Scan for the cell matching the given text and deliver its (X, Y) coordinate at center. 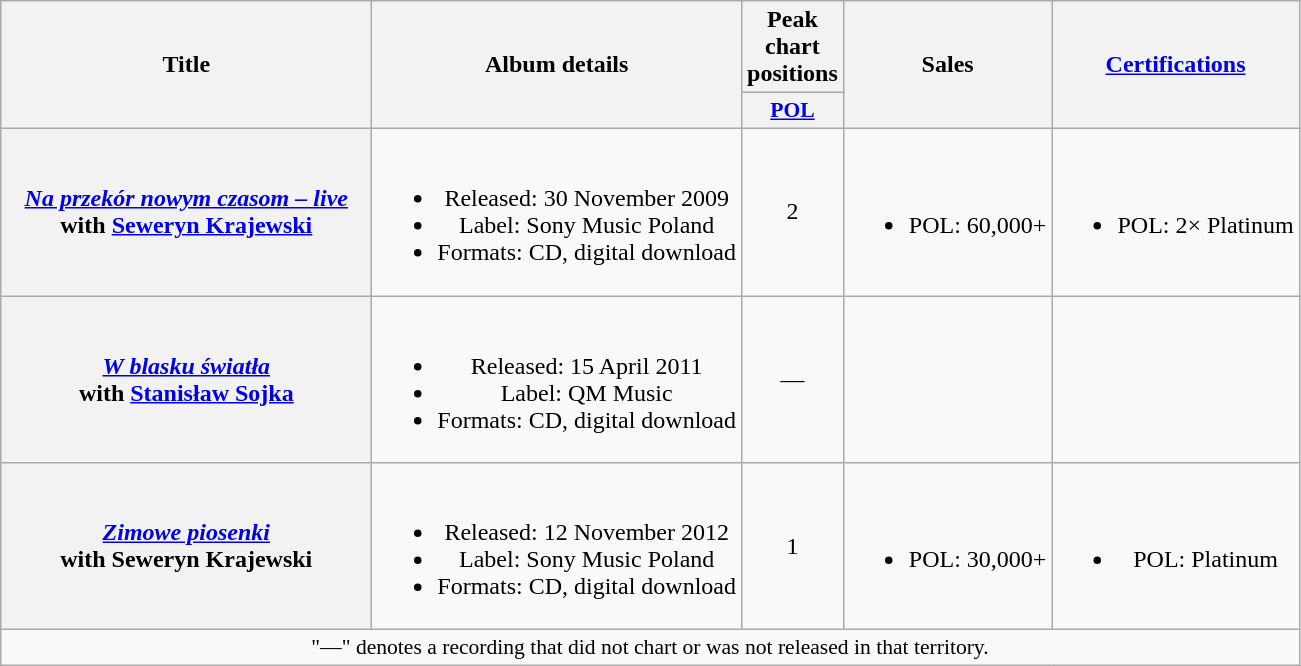
Released: 12 November 2012Label: Sony Music PolandFormats: CD, digital download (557, 546)
POL: Platinum (1176, 546)
Sales (948, 65)
Zimowe piosenkiwith Seweryn Krajewski (186, 546)
Album details (557, 65)
Certifications (1176, 65)
Na przekór nowym czasom – livewith Seweryn Krajewski (186, 212)
2 (793, 212)
Released: 30 November 2009Label: Sony Music PolandFormats: CD, digital download (557, 212)
Released: 15 April 2011Label: QM MusicFormats: CD, digital download (557, 380)
"—" denotes a recording that did not chart or was not released in that territory. (650, 648)
Peak chart positions (793, 47)
1 (793, 546)
Title (186, 65)
— (793, 380)
W blasku światławith Stanisław Sojka (186, 380)
POL: 30,000+ (948, 546)
POL: 2× Platinum (1176, 212)
POL: 60,000+ (948, 212)
POL (793, 111)
